From the cell containing the given text, extract its center point as (X, Y) coordinate. 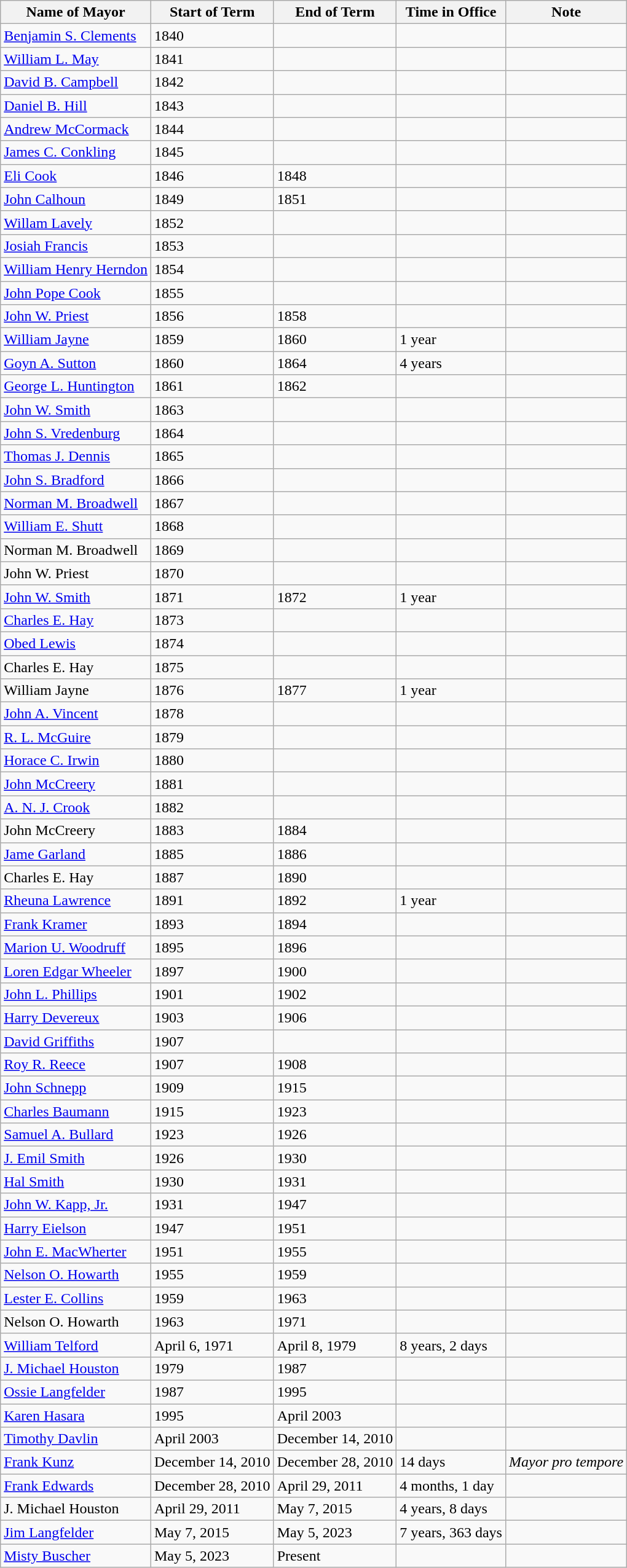
1909 (212, 1088)
Note (566, 12)
1859 (212, 340)
1846 (212, 176)
1841 (212, 59)
1906 (335, 1017)
1896 (335, 947)
William Henry Herndon (76, 269)
John W. Kapp, Jr. (76, 1205)
John Calhoun (76, 199)
Present (335, 1556)
Andrew McCormack (76, 129)
Horace C. Irwin (76, 761)
Lester E. Collins (76, 1298)
James C. Conkling (76, 152)
1849 (212, 199)
John L. Phillips (76, 994)
Marion U. Woodruff (76, 947)
1843 (212, 106)
1883 (212, 831)
1875 (212, 667)
April 6, 1971 (212, 1345)
David B. Campbell (76, 82)
Benjamin S. Clements (76, 36)
Misty Buscher (76, 1556)
1876 (212, 691)
1853 (212, 246)
1908 (335, 1065)
R. L. McGuire (76, 737)
John S. Bradford (76, 480)
William E. Shutt (76, 527)
4 years (451, 363)
Timothy Davlin (76, 1439)
Josiah Francis (76, 246)
Daniel B. Hill (76, 106)
1861 (212, 386)
1893 (212, 924)
1887 (212, 877)
1855 (212, 293)
1852 (212, 222)
J. Emil Smith (76, 1158)
John A. Vincent (76, 714)
1844 (212, 129)
1863 (212, 410)
8 years, 2 days (451, 1345)
1880 (212, 761)
Ossie Langfelder (76, 1392)
1869 (212, 550)
John Pope Cook (76, 293)
George L. Huntington (76, 386)
1840 (212, 36)
1862 (335, 386)
John E. MacWherter (76, 1252)
End of Term (335, 12)
1867 (212, 503)
1971 (335, 1322)
Charles Baumann (76, 1111)
John Schnepp (76, 1088)
1868 (212, 527)
Time in Office (451, 12)
William L. May (76, 59)
Start of Term (212, 12)
1856 (212, 316)
1877 (335, 691)
1845 (212, 152)
A. N. J. Crook (76, 807)
Name of Mayor (76, 12)
4 years, 8 days (451, 1509)
1886 (335, 854)
1890 (335, 877)
1865 (212, 457)
1894 (335, 924)
1900 (335, 971)
1873 (212, 620)
1979 (212, 1368)
Harry Devereux (76, 1017)
7 years, 363 days (451, 1532)
Jame Garland (76, 854)
Goyn A. Sutton (76, 363)
1854 (212, 269)
Jim Langfelder (76, 1532)
April 8, 1979 (335, 1345)
Willam Lavely (76, 222)
John S. Vredenburg (76, 433)
14 days (451, 1462)
Loren Edgar Wheeler (76, 971)
1858 (335, 316)
Harry Eielson (76, 1228)
Eli Cook (76, 176)
1895 (212, 947)
Obed Lewis (76, 643)
1851 (335, 199)
1874 (212, 643)
Frank Kunz (76, 1462)
1878 (212, 714)
1903 (212, 1017)
Mayor pro tempore (566, 1462)
1884 (335, 831)
Thomas J. Dennis (76, 457)
1881 (212, 784)
Roy R. Reece (76, 1065)
1892 (335, 901)
1870 (212, 573)
1901 (212, 994)
1902 (335, 994)
Frank Kramer (76, 924)
1871 (212, 597)
1879 (212, 737)
1848 (335, 176)
1872 (335, 597)
Karen Hasara (76, 1415)
Samuel A. Bullard (76, 1135)
Rheuna Lawrence (76, 901)
1842 (212, 82)
David Griffiths (76, 1041)
1897 (212, 971)
1882 (212, 807)
1885 (212, 854)
Hal Smith (76, 1182)
1866 (212, 480)
1891 (212, 901)
4 months, 1 day (451, 1486)
Frank Edwards (76, 1486)
William Telford (76, 1345)
